Return [X, Y] of the center of cell containing provided text 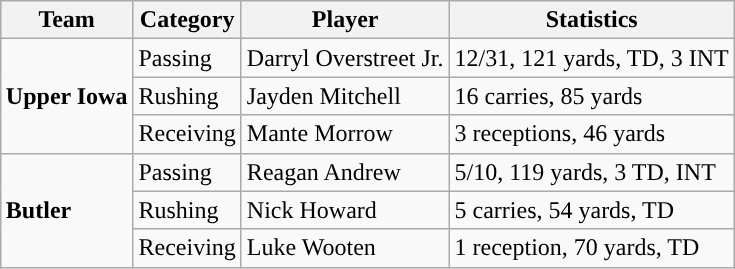
12/31, 121 yards, TD, 3 INT [592, 58]
Team [66, 20]
Upper Iowa [66, 96]
Player [345, 20]
Statistics [592, 20]
Nick Howard [345, 210]
Reagan Andrew [345, 172]
Jayden Mitchell [345, 96]
1 reception, 70 yards, TD [592, 248]
Butler [66, 210]
16 carries, 85 yards [592, 96]
Mante Morrow [345, 134]
Category [187, 20]
5 carries, 54 yards, TD [592, 210]
3 receptions, 46 yards [592, 134]
Luke Wooten [345, 248]
5/10, 119 yards, 3 TD, INT [592, 172]
Darryl Overstreet Jr. [345, 58]
